Locate the cell with the specified text and output its [x, y] center coordinate. 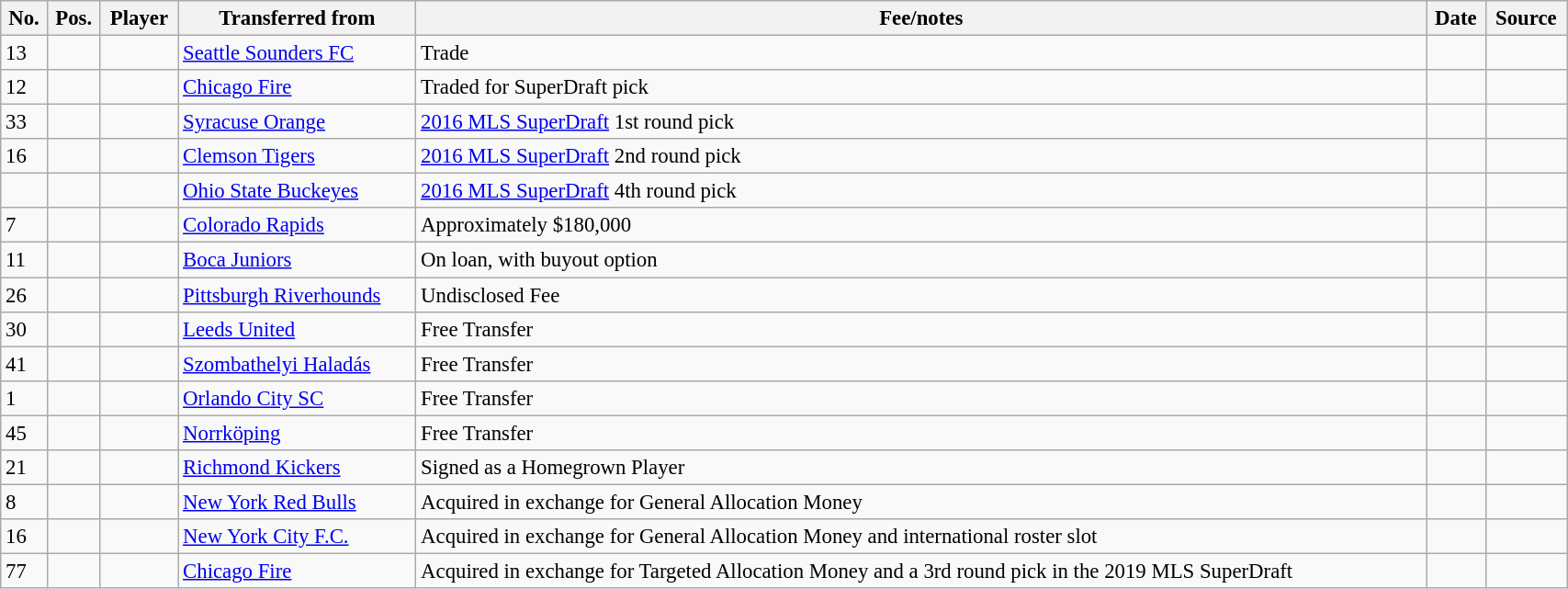
Player [140, 18]
1 [24, 398]
7 [24, 225]
8 [24, 502]
Szombathelyi Haladás [298, 364]
Pos. [73, 18]
41 [24, 364]
Norrköping [298, 433]
21 [24, 468]
Leeds United [298, 329]
Orlando City SC [298, 398]
Source [1527, 18]
New York Red Bulls [298, 502]
On loan, with buyout option [921, 260]
33 [24, 122]
Traded for SuperDraft pick [921, 87]
Ohio State Buckeyes [298, 191]
Seattle Sounders FC [298, 53]
13 [24, 53]
Acquired in exchange for General Allocation Money and international roster slot [921, 537]
Transferred from [298, 18]
2016 MLS SuperDraft 4th round pick [921, 191]
Signed as a Homegrown Player [921, 468]
Acquired in exchange for General Allocation Money [921, 502]
26 [24, 295]
New York City F.C. [298, 537]
30 [24, 329]
Pittsburgh Riverhounds [298, 295]
No. [24, 18]
Colorado Rapids [298, 225]
Clemson Tigers [298, 156]
45 [24, 433]
Undisclosed Fee [921, 295]
Approximately $180,000 [921, 225]
Date [1456, 18]
2016 MLS SuperDraft 2nd round pick [921, 156]
2016 MLS SuperDraft 1st round pick [921, 122]
Trade [921, 53]
Acquired in exchange for Targeted Allocation Money and a 3rd round pick in the 2019 MLS SuperDraft [921, 571]
Fee/notes [921, 18]
77 [24, 571]
11 [24, 260]
Syracuse Orange [298, 122]
12 [24, 87]
Boca Juniors [298, 260]
Richmond Kickers [298, 468]
